Scan for the cell matching the given text and deliver its [X, Y] coordinate at center. 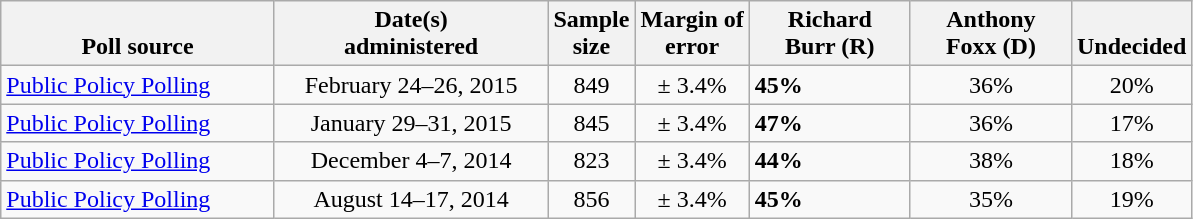
44% [830, 161]
Samplesize [592, 34]
18% [1131, 161]
December 4–7, 2014 [411, 161]
January 29–31, 2015 [411, 123]
856 [592, 199]
845 [592, 123]
849 [592, 85]
February 24–26, 2015 [411, 85]
35% [990, 199]
17% [1131, 123]
Poll source [138, 34]
823 [592, 161]
RichardBurr (R) [830, 34]
19% [1131, 199]
AnthonyFoxx (D) [990, 34]
38% [990, 161]
20% [1131, 85]
August 14–17, 2014 [411, 199]
Margin oferror [692, 34]
Undecided [1131, 34]
Date(s)administered [411, 34]
47% [830, 123]
